From the cell containing the given text, extract its center point as [X, Y] coordinate. 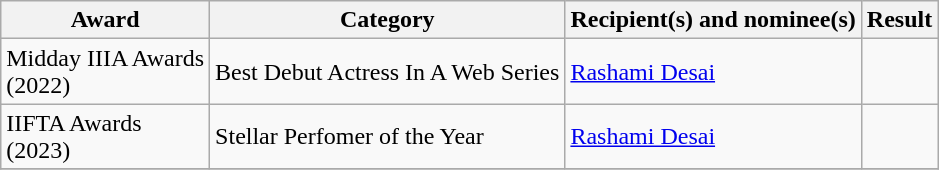
Best Debut Actress In A Web Series [388, 72]
Midday IIIA Awards(2022) [106, 72]
Category [388, 20]
Recipient(s) and nominee(s) [713, 20]
IIFTA Awards(2023) [106, 136]
Stellar Perfomer of the Year [388, 136]
Result [899, 20]
Award [106, 20]
